Identify which cell holds the provided text, then report its [x, y] central coordinate. 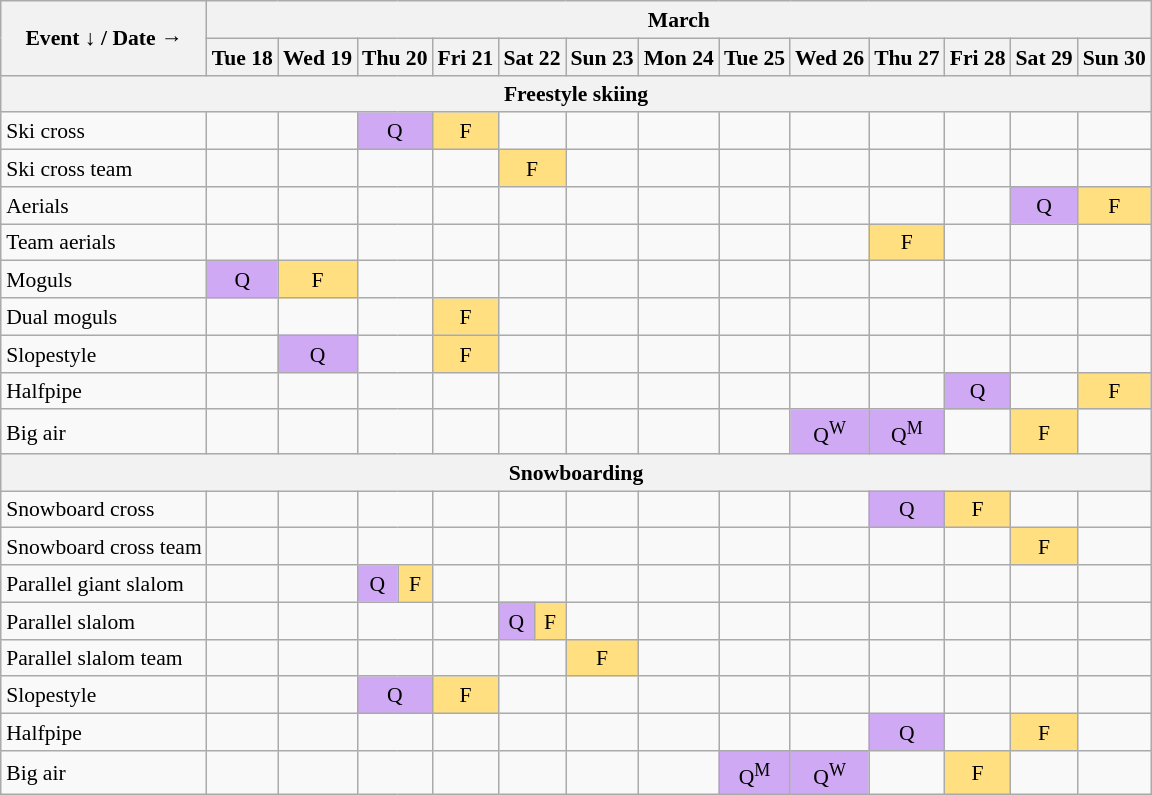
Parallel slalom team [104, 658]
Fri 21 [466, 56]
Sun 30 [1114, 56]
Tue 25 [754, 56]
Sat 22 [532, 56]
Ski cross [104, 132]
Moguls [104, 280]
Dual moguls [104, 316]
Snowboard cross team [104, 546]
Wed 19 [318, 56]
Tue 18 [242, 56]
Sat 29 [1044, 56]
Aerials [104, 206]
Parallel giant slalom [104, 584]
Thu 27 [907, 56]
Thu 20 [395, 56]
Fri 28 [978, 56]
Event ↓ / Date → [104, 38]
Wed 26 [830, 56]
Freestyle skiing [576, 94]
Team aerials [104, 242]
Mon 24 [679, 56]
Snowboarding [576, 472]
Snowboard cross [104, 510]
Sun 23 [602, 56]
Parallel slalom [104, 620]
Ski cross team [104, 168]
March [679, 20]
